Detect which cell encompasses the target text, then output its [X, Y] center coordinate. 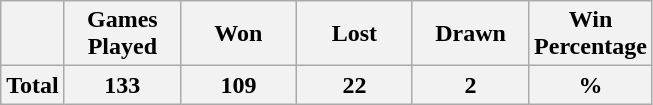
22 [354, 85]
Total [33, 85]
Win Percentage [591, 34]
Lost [354, 34]
Games Played [122, 34]
Won [238, 34]
Drawn [470, 34]
2 [470, 85]
133 [122, 85]
% [591, 85]
109 [238, 85]
